Scan for the cell matching the given text and deliver its (x, y) coordinate at center. 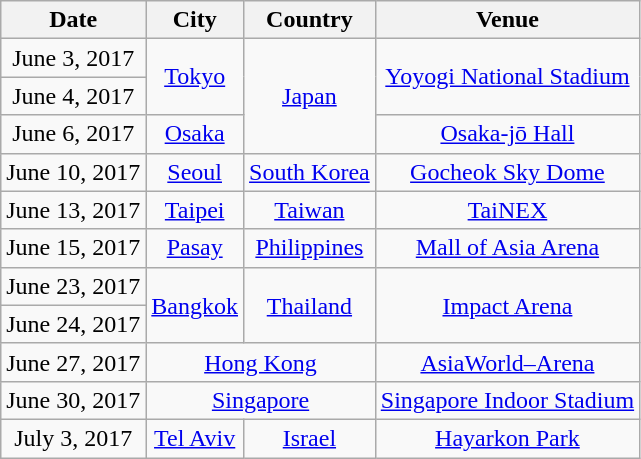
Singapore Indoor Stadium (507, 400)
South Korea (310, 172)
June 3, 2017 (74, 58)
Hong Kong (260, 362)
Osaka-jō Hall (507, 134)
June 27, 2017 (74, 362)
Yoyogi National Stadium (507, 77)
Venue (507, 20)
July 3, 2017 (74, 438)
AsiaWorld–Arena (507, 362)
June 10, 2017 (74, 172)
Thailand (310, 305)
June 23, 2017 (74, 286)
June 13, 2017 (74, 210)
Israel (310, 438)
June 30, 2017 (74, 400)
June 4, 2017 (74, 96)
Pasay (195, 248)
City (195, 20)
Tel Aviv (195, 438)
Bangkok (195, 305)
TaiNEX (507, 210)
Hayarkon Park (507, 438)
Country (310, 20)
Singapore (260, 400)
Date (74, 20)
Mall of Asia Arena (507, 248)
Gocheok Sky Dome (507, 172)
Taipei (195, 210)
June 24, 2017 (74, 324)
Impact Arena (507, 305)
Tokyo (195, 77)
Philippines (310, 248)
June 6, 2017 (74, 134)
Seoul (195, 172)
Japan (310, 96)
Osaka (195, 134)
Taiwan (310, 210)
June 15, 2017 (74, 248)
